Output the (x, y) coordinate of the center of the cell containing the given text.  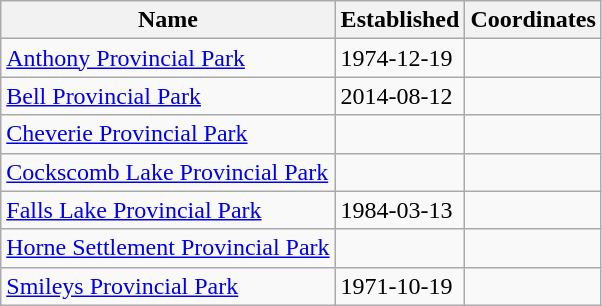
Anthony Provincial Park (168, 58)
Established (400, 20)
2014-08-12 (400, 96)
Falls Lake Provincial Park (168, 210)
Cockscomb Lake Provincial Park (168, 172)
Coordinates (533, 20)
Horne Settlement Provincial Park (168, 248)
1974-12-19 (400, 58)
Bell Provincial Park (168, 96)
Name (168, 20)
1984-03-13 (400, 210)
Smileys Provincial Park (168, 286)
Cheverie Provincial Park (168, 134)
1971-10-19 (400, 286)
